For the text-containing cell, return its midpoint in (X, Y) coordinate format. 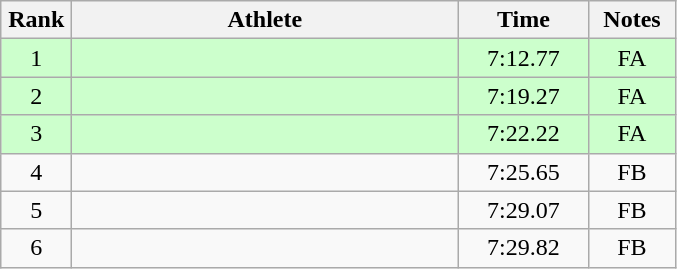
Time (524, 20)
6 (36, 248)
5 (36, 210)
Rank (36, 20)
7:25.65 (524, 172)
Athlete (265, 20)
7:29.82 (524, 248)
7:22.22 (524, 134)
Notes (632, 20)
7:29.07 (524, 210)
1 (36, 58)
4 (36, 172)
7:12.77 (524, 58)
7:19.27 (524, 96)
2 (36, 96)
3 (36, 134)
